Capture the cell that displays the provided text and extract its (x, y) central coordinate. 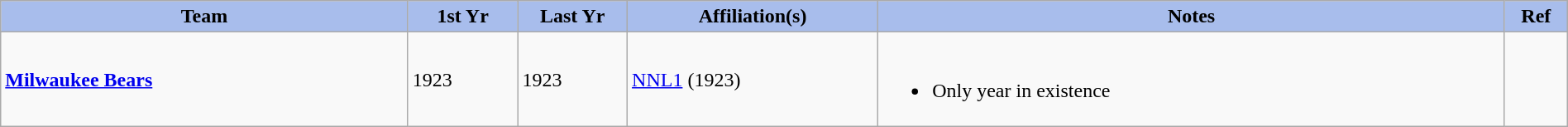
1st Yr (463, 17)
NNL1 (1923) (753, 80)
Team (205, 17)
Last Yr (572, 17)
Milwaukee Bears (205, 80)
Ref (1536, 17)
Notes (1192, 17)
Affiliation(s) (753, 17)
Only year in existence (1192, 80)
